From the cell containing the given text, extract its center point as (x, y) coordinate. 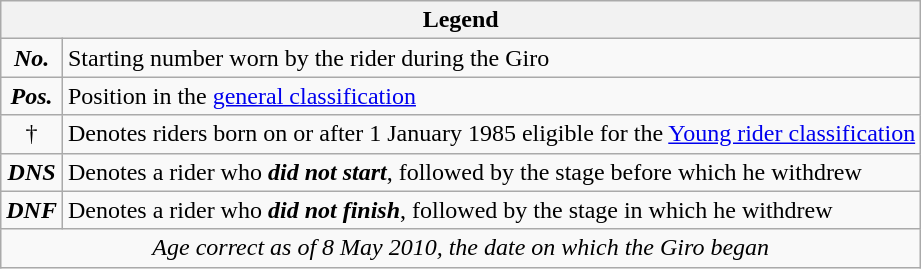
No. (32, 58)
Age correct as of 8 May 2010, the date on which the Giro began (461, 248)
Denotes a rider who did not start, followed by the stage before which he withdrew (491, 172)
† (32, 134)
Denotes riders born on or after 1 January 1985 eligible for the Young rider classification (491, 134)
DNS (32, 172)
Pos. (32, 96)
Starting number worn by the rider during the Giro (491, 58)
Denotes a rider who did not finish, followed by the stage in which he withdrew (491, 210)
Position in the general classification (491, 96)
DNF (32, 210)
Legend (461, 20)
